Detect which cell encompasses the target text, then output its [X, Y] center coordinate. 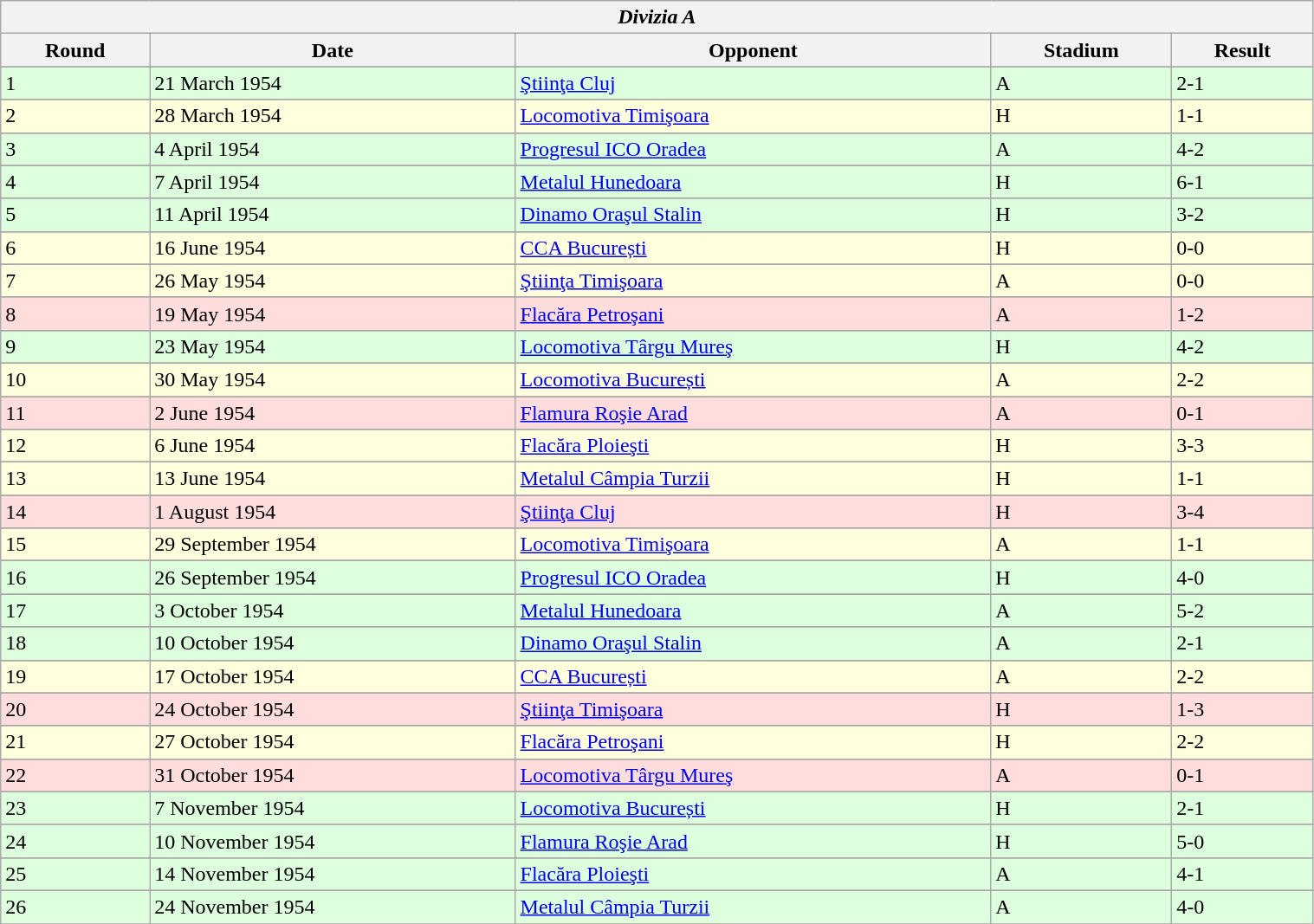
10 November 1954 [333, 841]
24 October 1954 [333, 709]
11 [75, 413]
7 April 1954 [333, 182]
26 [75, 907]
29 September 1954 [333, 545]
24 November 1954 [333, 907]
12 [75, 446]
3 [75, 149]
Result [1242, 50]
17 October 1954 [333, 676]
15 [75, 545]
10 October 1954 [333, 643]
14 November 1954 [333, 874]
5-0 [1242, 841]
31 October 1954 [333, 775]
19 [75, 676]
23 [75, 808]
7 November 1954 [333, 808]
4 [75, 182]
21 March 1954 [333, 83]
14 [75, 512]
30 May 1954 [333, 379]
2 June 1954 [333, 413]
10 [75, 379]
Divizia A [657, 17]
21 [75, 742]
6 [75, 248]
Date [333, 50]
17 [75, 611]
3 October 1954 [333, 611]
1-2 [1242, 313]
16 [75, 578]
11 April 1954 [333, 215]
Opponent [754, 50]
26 September 1954 [333, 578]
16 June 1954 [333, 248]
6 June 1954 [333, 446]
4 April 1954 [333, 149]
13 [75, 479]
2 [75, 116]
13 June 1954 [333, 479]
5 [75, 215]
3-2 [1242, 215]
18 [75, 643]
3-3 [1242, 446]
24 [75, 841]
28 March 1954 [333, 116]
27 October 1954 [333, 742]
1 [75, 83]
4-1 [1242, 874]
20 [75, 709]
1 August 1954 [333, 512]
26 May 1954 [333, 281]
22 [75, 775]
Round [75, 50]
8 [75, 313]
25 [75, 874]
19 May 1954 [333, 313]
5-2 [1242, 611]
7 [75, 281]
1-3 [1242, 709]
Stadium [1081, 50]
6-1 [1242, 182]
9 [75, 346]
3-4 [1242, 512]
23 May 1954 [333, 346]
